Scan for the cell matching the given text and deliver its [x, y] coordinate at center. 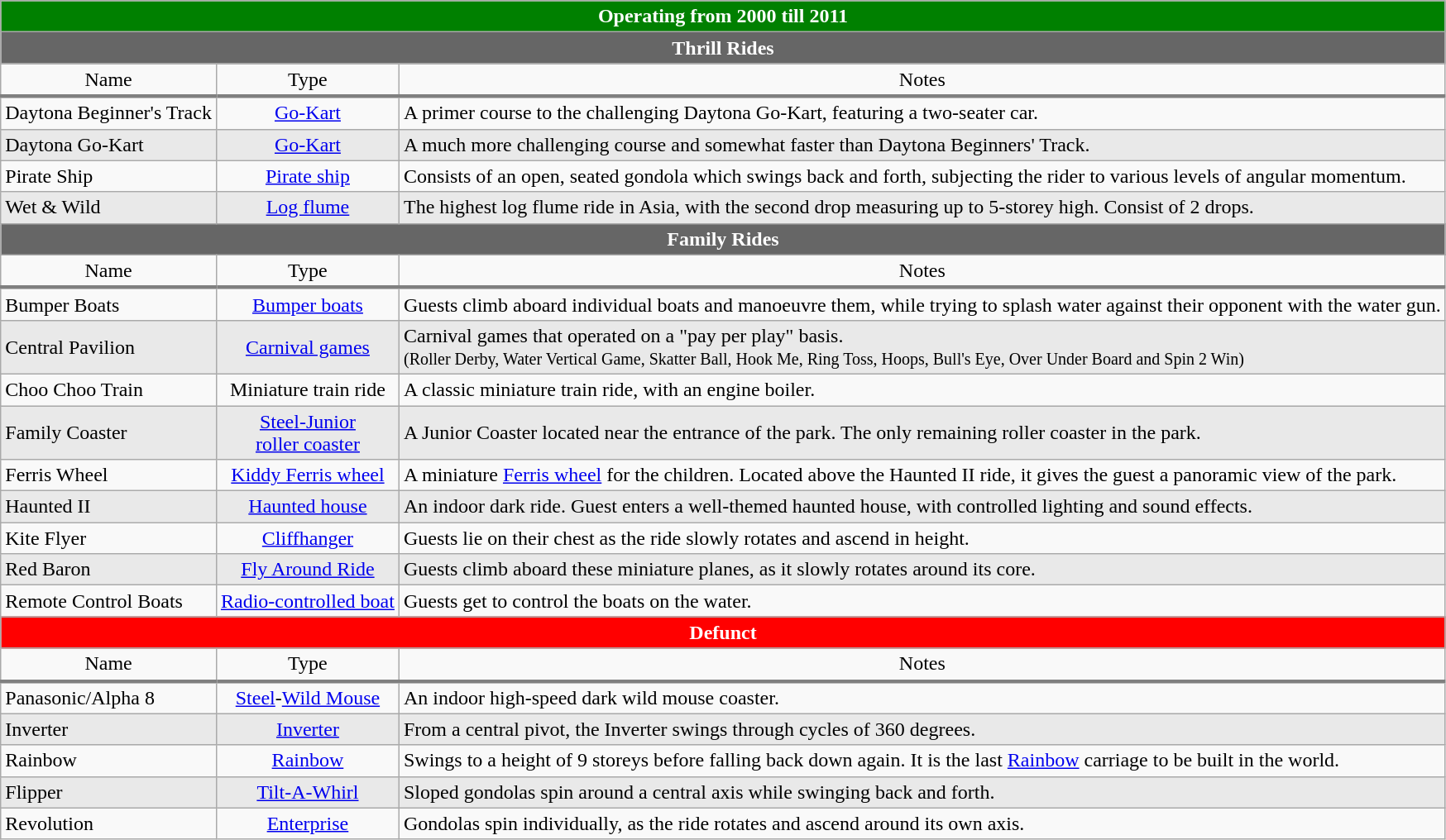
Daytona Beginner's Track [109, 112]
Haunted II [109, 507]
Tilt-A-Whirl [308, 792]
Radio-controlled boat [308, 601]
Steel-Juniorroller coaster [308, 432]
Bumper Boats [109, 304]
An indoor dark ride. Guest enters a well-themed haunted house, with controlled lighting and sound effects. [922, 507]
Pirate ship [308, 176]
Sloped gondolas spin around a central axis while swinging back and forth. [922, 792]
Remote Control Boats [109, 601]
Red Baron [109, 570]
Gondolas spin individually, as the ride rotates and ascend around its own axis. [922, 823]
Kiddy Ferris wheel [308, 475]
Revolution [109, 823]
Guests lie on their chest as the ride slowly rotates and ascend in height. [922, 538]
Choo Choo Train [109, 389]
Ferris Wheel [109, 475]
Enterprise [308, 823]
A much more challenging course and somewhat faster than Daytona Beginners' Track. [922, 145]
Flipper [109, 792]
Miniature train ride [308, 389]
A classic miniature train ride, with an engine boiler. [922, 389]
Guests get to control the boats on the water. [922, 601]
Panasonic/Alpha 8 [109, 698]
Defunct [723, 632]
Log flume [308, 208]
Fly Around Ride [308, 570]
Bumper boats [308, 304]
Kite Flyer [109, 538]
Consists of an open, seated gondola which swings back and forth, subjecting the rider to various levels of angular momentum. [922, 176]
Pirate Ship [109, 176]
A miniature Ferris wheel for the children. Located above the Haunted II ride, it gives the guest a panoramic view of the park. [922, 475]
Steel-Wild Mouse [308, 698]
A primer course to the challenging Daytona Go-Kart, featuring a two-seater car. [922, 112]
Thrill Rides [723, 48]
Carnival games [308, 347]
Cliffhanger [308, 538]
Central Pavilion [109, 347]
Guests climb aboard individual boats and manoeuvre them, while trying to splash water against their opponent with the water gun. [922, 304]
Family Rides [723, 239]
Wet & Wild [109, 208]
Operating from 2000 till 2011 [723, 17]
Swings to a height of 9 storeys before falling back down again. It is the last Rainbow carriage to be built in the world. [922, 761]
From a central pivot, the Inverter swings through cycles of 360 degrees. [922, 729]
Family Coaster [109, 432]
The highest log flume ride in Asia, with the second drop measuring up to 5-storey high. Consist of 2 drops. [922, 208]
Daytona Go-Kart [109, 145]
Guests climb aboard these miniature planes, as it slowly rotates around its core. [922, 570]
An indoor high-speed dark wild mouse coaster. [922, 698]
A Junior Coaster located near the entrance of the park. The only remaining roller coaster in the park. [922, 432]
Haunted house [308, 507]
